Capture the cell that displays the provided text and extract its [X, Y] central coordinate. 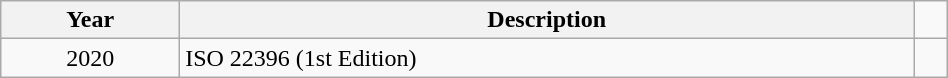
ISO 22396 (1st Edition) [547, 58]
Year [90, 20]
Description [547, 20]
2020 [90, 58]
